Output the (x, y) coordinate of the center of the cell containing the given text.  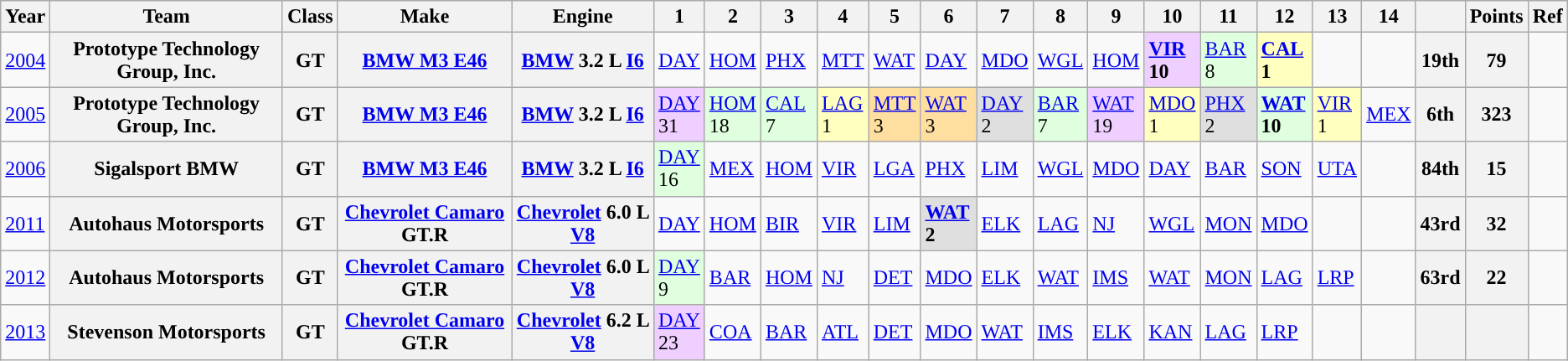
Engine (583, 17)
LAG1 (843, 114)
WAT19 (1116, 114)
LGA (895, 169)
DAY9 (678, 278)
Chevrolet 6.2 L V8 (583, 332)
Stevenson Motorsports (167, 332)
3 (789, 17)
WAT10 (1285, 114)
WAT3 (948, 114)
HOM18 (732, 114)
63rd (1441, 278)
CAL7 (789, 114)
WAT2 (948, 223)
DAY2 (1005, 114)
BIR (789, 223)
CAL1 (1285, 60)
43rd (1441, 223)
PHX2 (1228, 114)
VIR1 (1337, 114)
10 (1173, 17)
Points (1496, 17)
7 (1005, 17)
Year (25, 17)
VIR10 (1173, 60)
Team (167, 17)
Class (310, 17)
SON (1285, 169)
2 (732, 17)
2004 (25, 60)
Make (425, 17)
Sigalsport BMW (167, 169)
14 (1389, 17)
22 (1496, 278)
2006 (25, 169)
2013 (25, 332)
BAR8 (1228, 60)
UTA (1337, 169)
MTT3 (895, 114)
8 (1060, 17)
2005 (25, 114)
MTT (843, 60)
11 (1228, 17)
Ref (1548, 17)
323 (1496, 114)
15 (1496, 169)
4 (843, 17)
KAN (1173, 332)
9 (1116, 17)
2011 (25, 223)
1 (678, 17)
DAY31 (678, 114)
MDO1 (1173, 114)
2012 (25, 278)
6 (948, 17)
ATL (843, 332)
12 (1285, 17)
13 (1337, 17)
6th (1441, 114)
5 (895, 17)
DAY23 (678, 332)
COA (732, 332)
19th (1441, 60)
DAY16 (678, 169)
79 (1496, 60)
BAR7 (1060, 114)
32 (1496, 223)
84th (1441, 169)
